Return [x, y] of the center of cell containing provided text 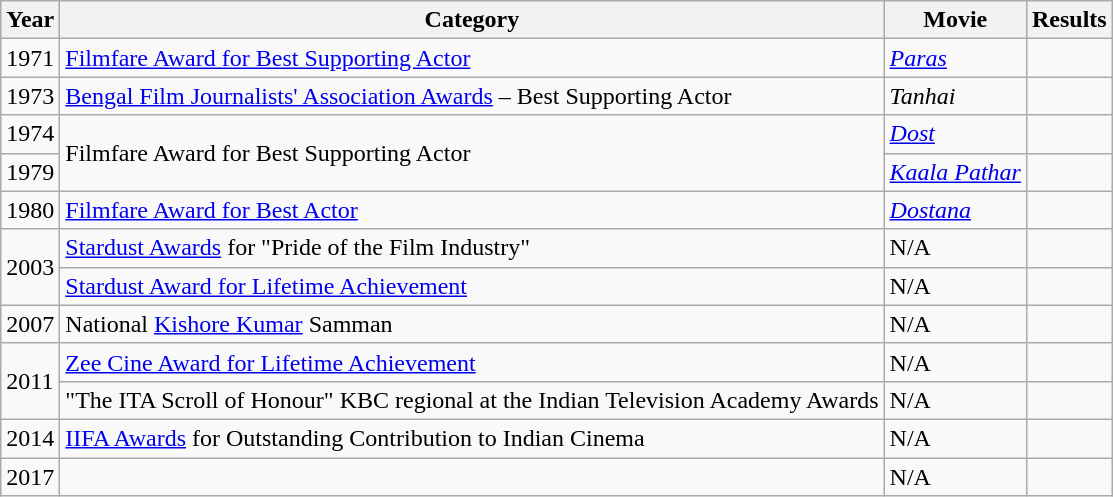
Category [472, 20]
Filmfare Award for Best Actor [472, 210]
Dost [955, 134]
Stardust Award for Lifetime Achievement [472, 286]
Tanhai [955, 96]
1971 [30, 58]
National Kishore Kumar Samman [472, 324]
2007 [30, 324]
"The ITA Scroll of Honour" KBC regional at the Indian Television Academy Awards [472, 400]
1979 [30, 172]
Zee Cine Award for Lifetime Achievement [472, 362]
2003 [30, 267]
IIFA Awards for Outstanding Contribution to Indian Cinema [472, 438]
2014 [30, 438]
Bengal Film Journalists' Association Awards – Best Supporting Actor [472, 96]
Movie [955, 20]
Year [30, 20]
Kaala Pathar [955, 172]
1973 [30, 96]
1974 [30, 134]
Paras [955, 58]
Stardust Awards for "Pride of the Film Industry" [472, 248]
1980 [30, 210]
2017 [30, 477]
Dostana [955, 210]
Results [1069, 20]
2011 [30, 381]
